Search for the cell housing the specified text and yield its [X, Y] center coordinate. 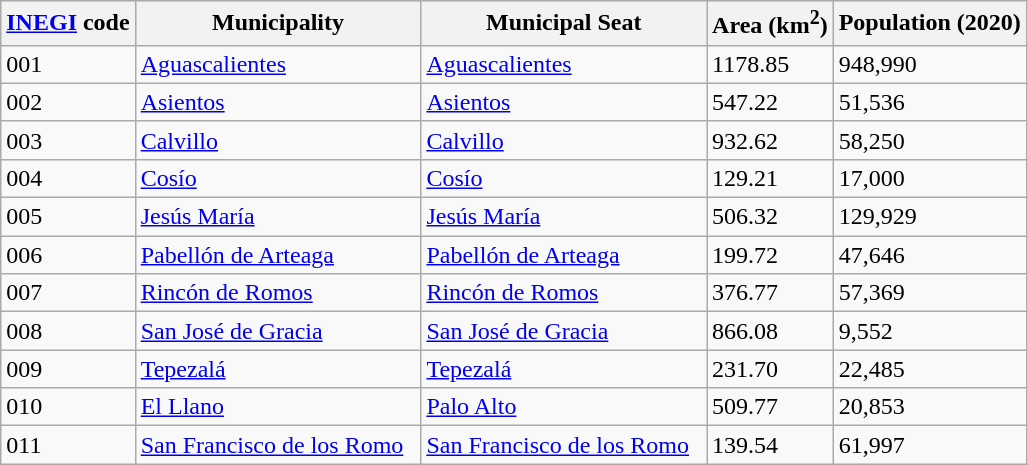
004 [68, 178]
002 [68, 102]
932.62 [770, 140]
011 [68, 445]
61,997 [930, 445]
139.54 [770, 445]
Palo Alto [564, 407]
El Llano [278, 407]
506.32 [770, 217]
003 [68, 140]
948,990 [930, 64]
231.70 [770, 369]
22,485 [930, 369]
20,853 [930, 407]
547.22 [770, 102]
007 [68, 293]
51,536 [930, 102]
129,929 [930, 217]
010 [68, 407]
Municipality [278, 24]
1178.85 [770, 64]
9,552 [930, 331]
47,646 [930, 255]
17,000 [930, 178]
129.21 [770, 178]
005 [68, 217]
008 [68, 331]
509.77 [770, 407]
Population (2020) [930, 24]
001 [68, 64]
866.08 [770, 331]
199.72 [770, 255]
58,250 [930, 140]
009 [68, 369]
376.77 [770, 293]
INEGI code [68, 24]
57,369 [930, 293]
006 [68, 255]
Area (km2) [770, 24]
Municipal Seat [564, 24]
